Search for the cell housing the specified text and yield its [x, y] center coordinate. 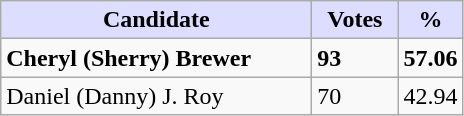
93 [355, 58]
57.06 [430, 58]
Candidate [156, 20]
Votes [355, 20]
% [430, 20]
70 [355, 96]
42.94 [430, 96]
Daniel (Danny) J. Roy [156, 96]
Cheryl (Sherry) Brewer [156, 58]
